Provide the (X, Y) coordinate of the cell's center where the given text is located.  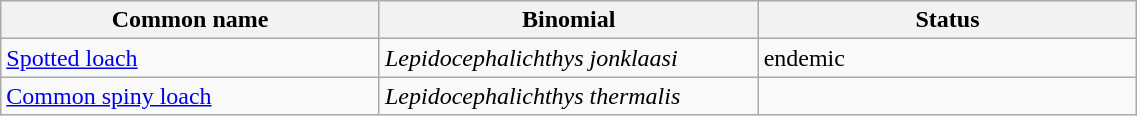
Binomial (568, 20)
Lepidocephalichthys jonklaasi (568, 58)
Common name (190, 20)
Common spiny loach (190, 96)
endemic (948, 58)
Spotted loach (190, 58)
Status (948, 20)
Lepidocephalichthys thermalis (568, 96)
